For the text-containing cell, return its midpoint in [X, Y] coordinate format. 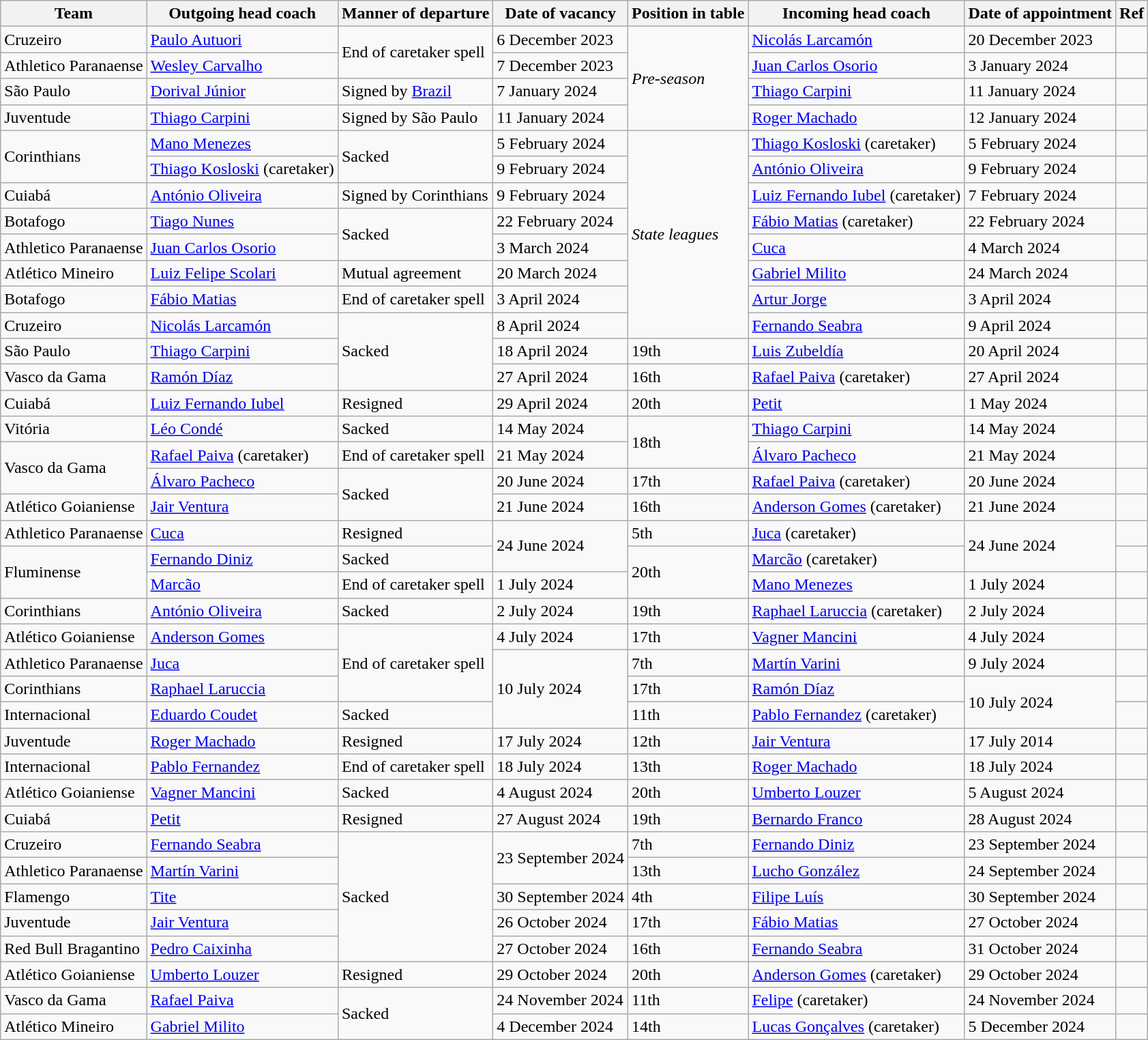
3 January 2024 [1040, 66]
Tiago Nunes [242, 221]
Date of vacancy [561, 14]
Felipe (caretaker) [857, 1000]
12th [688, 740]
Position in table [688, 14]
Marcão (caretaker) [857, 559]
31 October 2024 [1040, 949]
Incoming head coach [857, 14]
Signed by Brazil [415, 91]
Team [74, 14]
7 December 2023 [561, 66]
Marcão [242, 585]
Raphael Laruccia [242, 689]
State leagues [688, 234]
Signed by São Paulo [415, 117]
9 April 2024 [1040, 326]
28 August 2024 [1040, 819]
8 April 2024 [561, 326]
Dorival Júnior [242, 91]
26 October 2024 [561, 923]
5th [688, 533]
Anderson Gomes [242, 637]
18th [688, 442]
17 July 2014 [1040, 740]
5 December 2024 [1040, 1026]
Fábio Matias (caretaker) [857, 221]
20 April 2024 [1040, 351]
Flamengo [74, 897]
14th [688, 1026]
3 March 2024 [561, 247]
29 April 2024 [561, 403]
Eduardo Coudet [242, 714]
Fluminense [74, 572]
Date of appointment [1040, 14]
Outgoing head coach [242, 14]
Léo Condé [242, 429]
Signed by Corinthians [415, 195]
6 December 2023 [561, 40]
12 January 2024 [1040, 117]
Juca (caretaker) [857, 533]
Lucho González [857, 871]
Pablo Fernandez [242, 767]
18 April 2024 [561, 351]
4 December 2024 [561, 1026]
Luis Zubeldía [857, 351]
Mutual agreement [415, 273]
24 September 2024 [1040, 871]
1 May 2024 [1040, 403]
Vitória [74, 429]
4 March 2024 [1040, 247]
7 January 2024 [561, 91]
Rafael Paiva [242, 1000]
Luiz Felipe Scolari [242, 273]
Lucas Gonçalves (caretaker) [857, 1026]
4 August 2024 [561, 793]
7 February 2024 [1040, 195]
17 July 2024 [561, 740]
Luiz Fernando Iubel [242, 403]
Paulo Autuori [242, 40]
Pablo Fernandez (caretaker) [857, 714]
4th [688, 897]
Wesley Carvalho [242, 66]
20 March 2024 [561, 273]
Artur Jorge [857, 299]
Manner of departure [415, 14]
9 July 2024 [1040, 663]
Luiz Fernando Iubel (caretaker) [857, 195]
Pedro Caixinha [242, 949]
Ref [1132, 14]
Juca [242, 663]
20 December 2023 [1040, 40]
Raphael Laruccia (caretaker) [857, 611]
Filipe Luís [857, 897]
5 August 2024 [1040, 793]
24 March 2024 [1040, 273]
Bernardo Franco [857, 819]
Red Bull Bragantino [74, 949]
Pre-season [688, 78]
27 August 2024 [561, 819]
Tite [242, 897]
